Identify which cell holds the provided text, then report its [x, y] central coordinate. 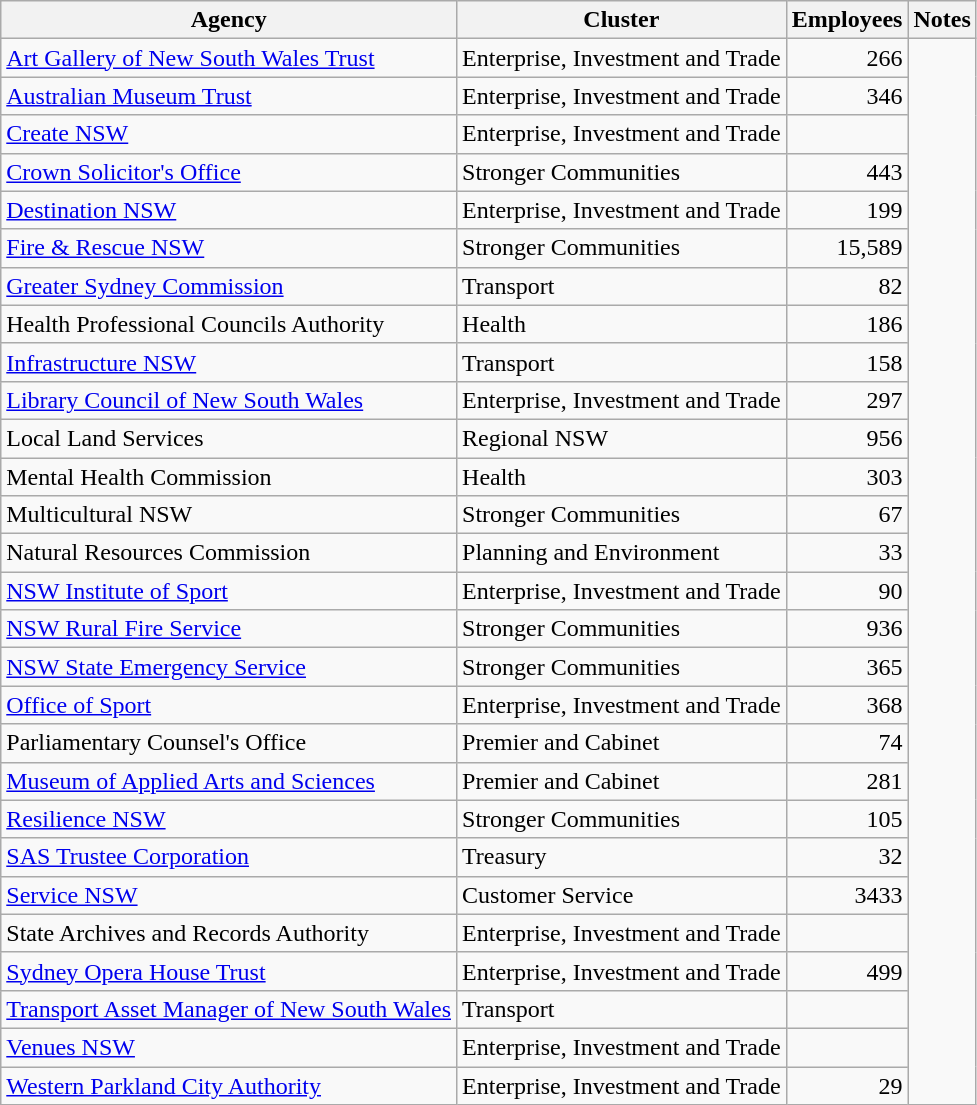
936 [847, 629]
Customer Service [622, 895]
Mental Health Commission [229, 477]
297 [847, 400]
Greater Sydney Commission [229, 286]
15,589 [847, 248]
3433 [847, 895]
Local Land Services [229, 438]
365 [847, 667]
Resilience NSW [229, 819]
266 [847, 58]
33 [847, 553]
303 [847, 477]
Treasury [622, 857]
Library Council of New South Wales [229, 400]
281 [847, 781]
Western Parkland City Authority [229, 1085]
Fire & Rescue NSW [229, 248]
199 [847, 210]
82 [847, 286]
Art Gallery of New South Wales Trust [229, 58]
Employees [847, 20]
Planning and Environment [622, 553]
NSW Institute of Sport [229, 591]
499 [847, 971]
158 [847, 362]
Service NSW [229, 895]
443 [847, 172]
Destination NSW [229, 210]
Health Professional Councils Authority [229, 324]
105 [847, 819]
State Archives and Records Authority [229, 933]
67 [847, 515]
90 [847, 591]
Regional NSW [622, 438]
Office of Sport [229, 705]
Museum of Applied Arts and Sciences [229, 781]
Natural Resources Commission [229, 553]
956 [847, 438]
368 [847, 705]
Venues NSW [229, 1047]
346 [847, 96]
SAS Trustee Corporation [229, 857]
Notes [942, 20]
32 [847, 857]
Sydney Opera House Trust [229, 971]
29 [847, 1085]
NSW Rural Fire Service [229, 629]
NSW State Emergency Service [229, 667]
Cluster [622, 20]
186 [847, 324]
Crown Solicitor's Office [229, 172]
Transport Asset Manager of New South Wales [229, 1009]
Infrastructure NSW [229, 362]
Multicultural NSW [229, 515]
Create NSW [229, 134]
Australian Museum Trust [229, 96]
74 [847, 743]
Parliamentary Counsel's Office [229, 743]
Agency [229, 20]
